Locate the cell with the specified text and output its (X, Y) center coordinate. 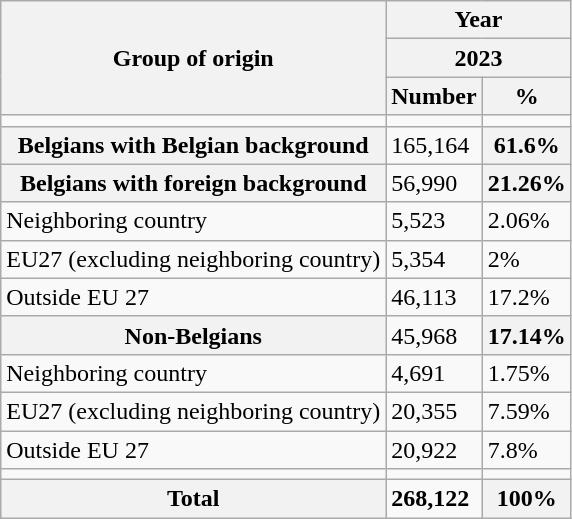
7.59% (526, 411)
268,122 (434, 499)
17.14% (526, 335)
2023 (478, 58)
4,691 (434, 373)
46,113 (434, 297)
100% (526, 499)
1.75% (526, 373)
61.6% (526, 145)
165,164 (434, 145)
20,922 (434, 449)
Belgians with Belgian background (194, 145)
Number (434, 96)
2% (526, 259)
5,523 (434, 221)
Year (478, 20)
45,968 (434, 335)
Total (194, 499)
% (526, 96)
21.26% (526, 183)
17.2% (526, 297)
7.8% (526, 449)
Non-Belgians (194, 335)
5,354 (434, 259)
56,990 (434, 183)
Belgians with foreign background (194, 183)
2.06% (526, 221)
Group of origin (194, 58)
20,355 (434, 411)
